Search for the cell housing the specified text and yield its (x, y) center coordinate. 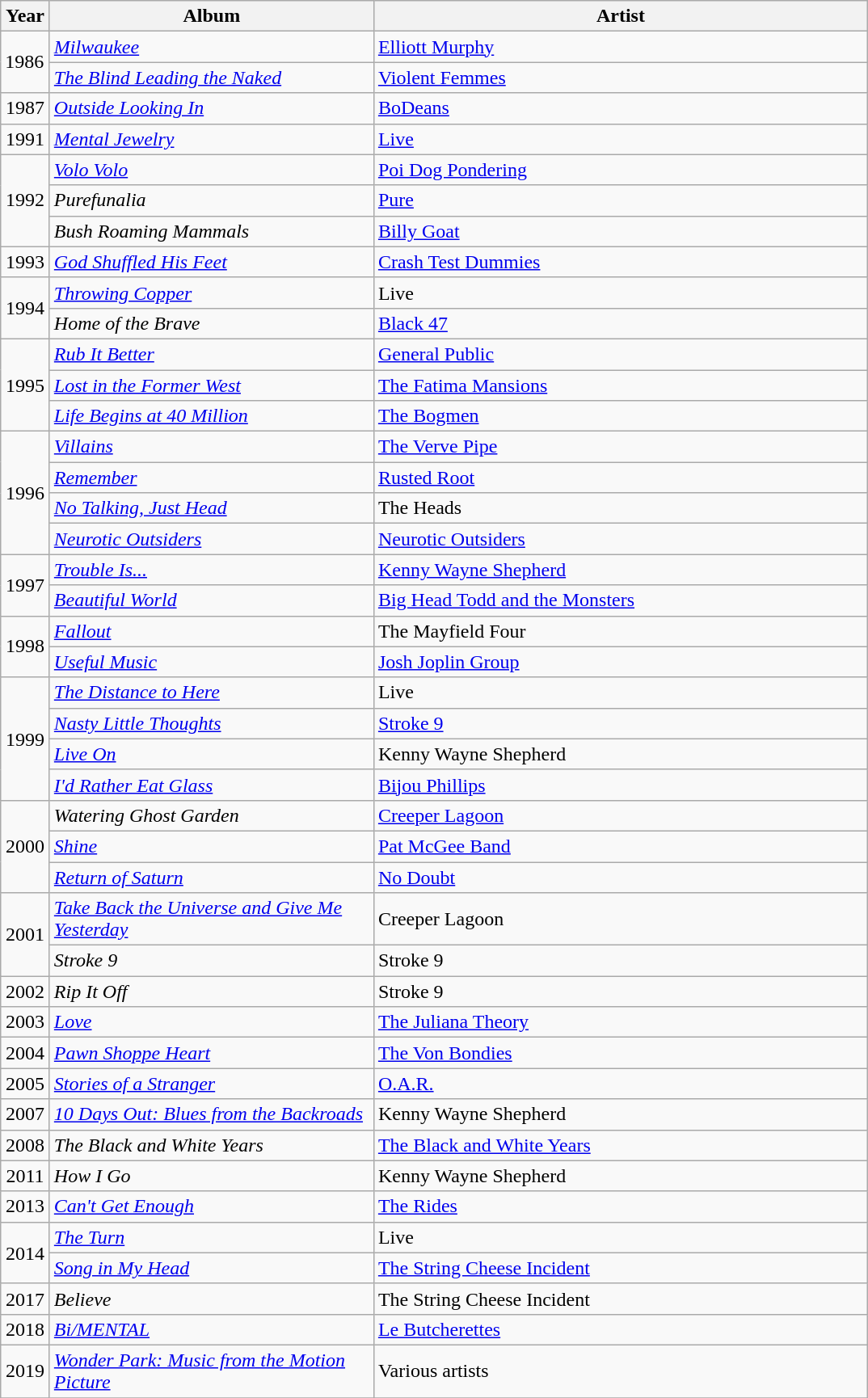
The Mayfield Four (621, 631)
Pat McGee Band (621, 846)
Useful Music (212, 662)
Beautiful World (212, 600)
Stories of a Stranger (212, 1084)
God Shuffled His Feet (212, 262)
Trouble Is... (212, 570)
The Juliana Theory (621, 1022)
1993 (26, 262)
Black 47 (621, 323)
O.A.R. (621, 1084)
2013 (26, 1206)
Lost in the Former West (212, 385)
Josh Joplin Group (621, 662)
BoDeans (621, 108)
The Fatima Mansions (621, 385)
Throwing Copper (212, 293)
Pawn Shoppe Heart (212, 1053)
1992 (26, 200)
Live On (212, 754)
1987 (26, 108)
2002 (26, 992)
The Rides (621, 1206)
Violent Femmes (621, 78)
Le Butcherettes (621, 1329)
How I Go (212, 1176)
Year (26, 16)
2007 (26, 1114)
Billy Goat (621, 231)
Love (212, 1022)
Can't Get Enough (212, 1206)
Outside Looking In (212, 108)
1998 (26, 646)
Big Head Todd and the Monsters (621, 600)
Remember (212, 478)
Rip It Off (212, 992)
Believe (212, 1299)
The Heads (621, 508)
Artist (621, 16)
The Blind Leading the Naked (212, 78)
Purefunalia (212, 200)
1997 (26, 585)
Milwaukee (212, 47)
Watering Ghost Garden (212, 815)
Various artists (621, 1371)
General Public (621, 354)
The Von Bondies (621, 1053)
The Turn (212, 1237)
Bi/MENTAL (212, 1329)
Crash Test Dummies (621, 262)
2003 (26, 1022)
Album (212, 16)
Elliott Murphy (621, 47)
No Talking, Just Head (212, 508)
Poi Dog Pondering (621, 170)
2017 (26, 1299)
Life Begins at 40 Million (212, 416)
The Bogmen (621, 416)
2018 (26, 1329)
1995 (26, 385)
2008 (26, 1145)
1999 (26, 739)
2011 (26, 1176)
I'd Rather Eat Glass (212, 785)
Song in My Head (212, 1268)
1994 (26, 308)
2001 (26, 934)
2019 (26, 1371)
2005 (26, 1084)
The Verve Pipe (621, 447)
No Doubt (621, 877)
1991 (26, 139)
Pure (621, 200)
Home of the Brave (212, 323)
Take Back the Universe and Give Me Yesterday (212, 920)
Villains (212, 447)
Bush Roaming Mammals (212, 231)
Mental Jewelry (212, 139)
Wonder Park: Music from the Motion Picture (212, 1371)
1996 (26, 493)
Nasty Little Thoughts (212, 723)
2004 (26, 1053)
2000 (26, 846)
Rub It Better (212, 354)
The Distance to Here (212, 693)
10 Days Out: Blues from the Backroads (212, 1114)
1986 (26, 62)
Rusted Root (621, 478)
Fallout (212, 631)
Return of Saturn (212, 877)
Bijou Phillips (621, 785)
Shine (212, 846)
2014 (26, 1253)
Volo Volo (212, 170)
